From the cell containing the given text, extract its center point as [X, Y] coordinate. 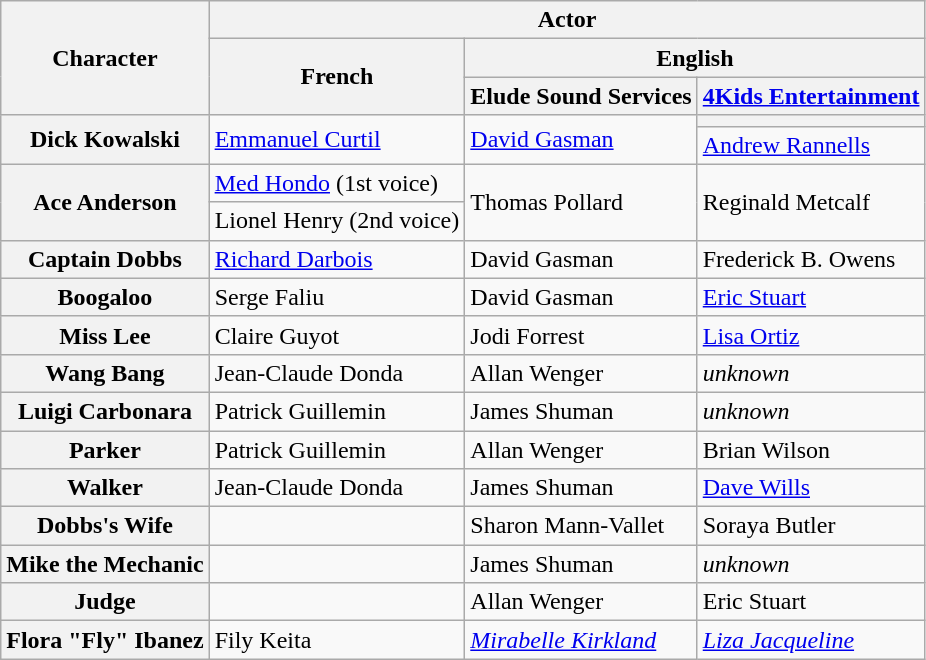
Serge Faliu [337, 297]
Captain Dobbs [105, 259]
Dobbs's Wife [105, 526]
Jodi Forrest [581, 335]
Fily Keita [337, 640]
Wang Bang [105, 373]
4Kids Entertainment [811, 96]
Lionel Henry (2nd voice) [337, 221]
Flora "Fly" Ibanez [105, 640]
Walker [105, 488]
Judge [105, 602]
Parker [105, 449]
Richard Darbois [337, 259]
Actor [567, 20]
Brian Wilson [811, 449]
Character [105, 58]
Sharon Mann-Vallet [581, 526]
Soraya Butler [811, 526]
Mike the Mechanic [105, 564]
Ace Anderson [105, 202]
Andrew Rannells [811, 145]
French [337, 77]
Dave Wills [811, 488]
English [695, 58]
Mirabelle Kirkland [581, 640]
Med Hondo (1st voice) [337, 183]
Liza Jacqueline [811, 640]
Thomas Pollard [581, 202]
Boogaloo [105, 297]
Lisa Ortiz [811, 335]
Frederick B. Owens [811, 259]
Luigi Carbonara [105, 411]
Miss Lee [105, 335]
Emmanuel Curtil [337, 140]
Claire Guyot [337, 335]
Dick Kowalski [105, 140]
Elude Sound Services [581, 96]
Reginald Metcalf [811, 202]
